Search for the cell housing the specified text and yield its (x, y) center coordinate. 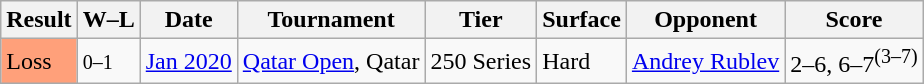
0–1 (108, 62)
Loss (39, 62)
250 Series (481, 62)
Jan 2020 (188, 62)
Date (188, 20)
Result (39, 20)
W–L (108, 20)
Hard (582, 62)
Tournament (331, 20)
Opponent (705, 20)
2–6, 6–7(3–7) (854, 62)
Tier (481, 20)
Qatar Open, Qatar (331, 62)
Surface (582, 20)
Score (854, 20)
Andrey Rublev (705, 62)
